Scan for the cell matching the given text and deliver its (x, y) coordinate at center. 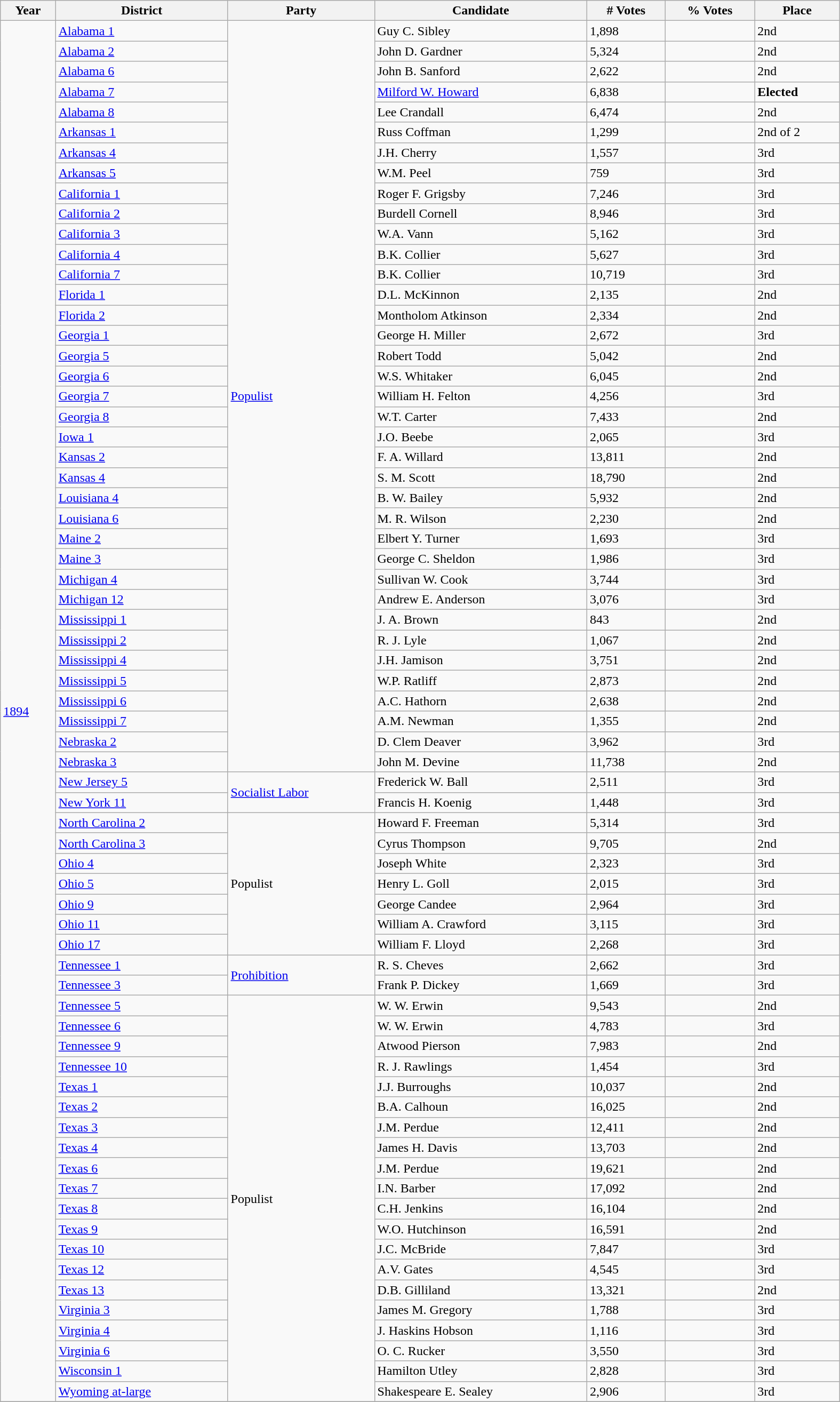
J.H. Jamison (481, 660)
Francis H. Koenig (481, 802)
5,932 (626, 498)
4,545 (626, 1270)
1,299 (626, 132)
R. J. Rawlings (481, 1066)
Maine 3 (142, 559)
Georgia 5 (142, 356)
W.A. Vann (481, 234)
2nd of 2 (797, 132)
Mississippi 1 (142, 620)
George Candee (481, 904)
7,847 (626, 1249)
1,898 (626, 31)
California 1 (142, 193)
5,162 (626, 234)
Tennessee 9 (142, 1046)
16,591 (626, 1229)
Andrew E. Anderson (481, 600)
2,662 (626, 965)
6,838 (626, 92)
J.O. Beebe (481, 437)
Tennessee 5 (142, 1006)
Wisconsin 1 (142, 1371)
3,076 (626, 600)
10,719 (626, 275)
Guy C. Sibley (481, 31)
7,983 (626, 1046)
2,672 (626, 336)
Mississippi 5 (142, 681)
7,246 (626, 193)
16,104 (626, 1208)
Frederick W. Ball (481, 782)
12,411 (626, 1127)
Texas 2 (142, 1107)
C.H. Jenkins (481, 1208)
9,705 (626, 843)
Howard F. Freeman (481, 823)
Nebraska 2 (142, 742)
843 (626, 620)
William A. Crawford (481, 925)
Wyoming at-large (142, 1391)
B.A. Calhoun (481, 1107)
9,543 (626, 1006)
1,448 (626, 802)
Cyrus Thompson (481, 843)
Virginia 3 (142, 1310)
Kansas 4 (142, 477)
Florida 2 (142, 315)
Place (797, 11)
D.B. Gilliland (481, 1290)
J.H. Cherry (481, 153)
Henry L. Goll (481, 883)
D. Clem Deaver (481, 742)
Virginia 6 (142, 1351)
3,962 (626, 742)
18,790 (626, 477)
Atwood Pierson (481, 1046)
Alabama 7 (142, 92)
I.N. Barber (481, 1188)
% Votes (710, 11)
Robert Todd (481, 356)
5,042 (626, 356)
2,268 (626, 945)
R. S. Cheves (481, 965)
Iowa 1 (142, 437)
Texas 6 (142, 1168)
13,703 (626, 1148)
1,557 (626, 153)
Ohio 4 (142, 863)
2,964 (626, 904)
J. A. Brown (481, 620)
Tennessee 3 (142, 985)
Tennessee 10 (142, 1066)
Michigan 12 (142, 600)
M. R. Wilson (481, 518)
5,627 (626, 254)
Mississippi 7 (142, 721)
California 2 (142, 213)
13,811 (626, 457)
W.M. Peel (481, 173)
W.S. Whitaker (481, 376)
William F. Lloyd (481, 945)
Ohio 9 (142, 904)
W.P. Ratliff (481, 681)
Elected (797, 92)
Mississippi 2 (142, 640)
Virginia 4 (142, 1331)
Arkansas 4 (142, 153)
16,025 (626, 1107)
1,693 (626, 538)
19,621 (626, 1168)
Texas 4 (142, 1148)
1,669 (626, 985)
17,092 (626, 1188)
Texas 10 (142, 1249)
Frank P. Dickey (481, 985)
Louisiana 4 (142, 498)
Tennessee 6 (142, 1026)
Mississippi 4 (142, 660)
D.L. McKinnon (481, 295)
1,788 (626, 1310)
Sullivan W. Cook (481, 579)
New York 11 (142, 802)
A.V. Gates (481, 1270)
11,738 (626, 762)
Elbert Y. Turner (481, 538)
North Carolina 2 (142, 823)
R. J. Lyle (481, 640)
Texas 7 (142, 1188)
2,873 (626, 681)
8,946 (626, 213)
O. C. Rucker (481, 1351)
2,906 (626, 1391)
Texas 13 (142, 1290)
6,474 (626, 112)
J. Haskins Hobson (481, 1331)
Lee Crandall (481, 112)
1,454 (626, 1066)
2,622 (626, 71)
# Votes (626, 11)
George C. Sheldon (481, 559)
3,550 (626, 1351)
Georgia 8 (142, 417)
Mississippi 6 (142, 701)
2,135 (626, 295)
A.M. Newman (481, 721)
1894 (28, 711)
Texas 9 (142, 1229)
John M. Devine (481, 762)
2,828 (626, 1371)
13,321 (626, 1290)
John D. Gardner (481, 51)
Arkansas 1 (142, 132)
7,433 (626, 417)
Candidate (481, 11)
2,065 (626, 437)
Hamilton Utley (481, 1371)
Nebraska 3 (142, 762)
Milford W. Howard (481, 92)
Alabama 1 (142, 31)
Tennessee 1 (142, 965)
William H. Felton (481, 396)
2,015 (626, 883)
North Carolina 3 (142, 843)
George H. Miller (481, 336)
Texas 8 (142, 1208)
2,638 (626, 701)
5,314 (626, 823)
B. W. Bailey (481, 498)
5,324 (626, 51)
Burdell Cornell (481, 213)
2,323 (626, 863)
1,067 (626, 640)
4,783 (626, 1026)
Prohibition (301, 975)
James H. Davis (481, 1148)
Alabama 2 (142, 51)
Shakespeare E. Sealey (481, 1391)
Texas 1 (142, 1087)
Ohio 5 (142, 883)
10,037 (626, 1087)
James M. Gregory (481, 1310)
3,115 (626, 925)
J.J. Burroughs (481, 1087)
3,751 (626, 660)
Texas 3 (142, 1127)
1,986 (626, 559)
2,230 (626, 518)
Michigan 4 (142, 579)
W.O. Hutchinson (481, 1229)
Alabama 6 (142, 71)
Ohio 11 (142, 925)
Arkansas 5 (142, 173)
S. M. Scott (481, 477)
W.T. Carter (481, 417)
Georgia 7 (142, 396)
4,256 (626, 396)
Georgia 1 (142, 336)
Year (28, 11)
1,116 (626, 1331)
Roger F. Grigsby (481, 193)
New Jersey 5 (142, 782)
Socialist Labor (301, 792)
3,744 (626, 579)
6,045 (626, 376)
F. A. Willard (481, 457)
Georgia 6 (142, 376)
J.C. McBride (481, 1249)
Kansas 2 (142, 457)
District (142, 11)
Louisiana 6 (142, 518)
A.C. Hathorn (481, 701)
Joseph White (481, 863)
1,355 (626, 721)
California 7 (142, 275)
Montholom Atkinson (481, 315)
Russ Coffman (481, 132)
759 (626, 173)
Alabama 8 (142, 112)
2,511 (626, 782)
Party (301, 11)
Ohio 17 (142, 945)
John B. Sanford (481, 71)
California 4 (142, 254)
Florida 1 (142, 295)
2,334 (626, 315)
California 3 (142, 234)
Texas 12 (142, 1270)
Maine 2 (142, 538)
